Scan for the cell matching the given text and deliver its (X, Y) coordinate at center. 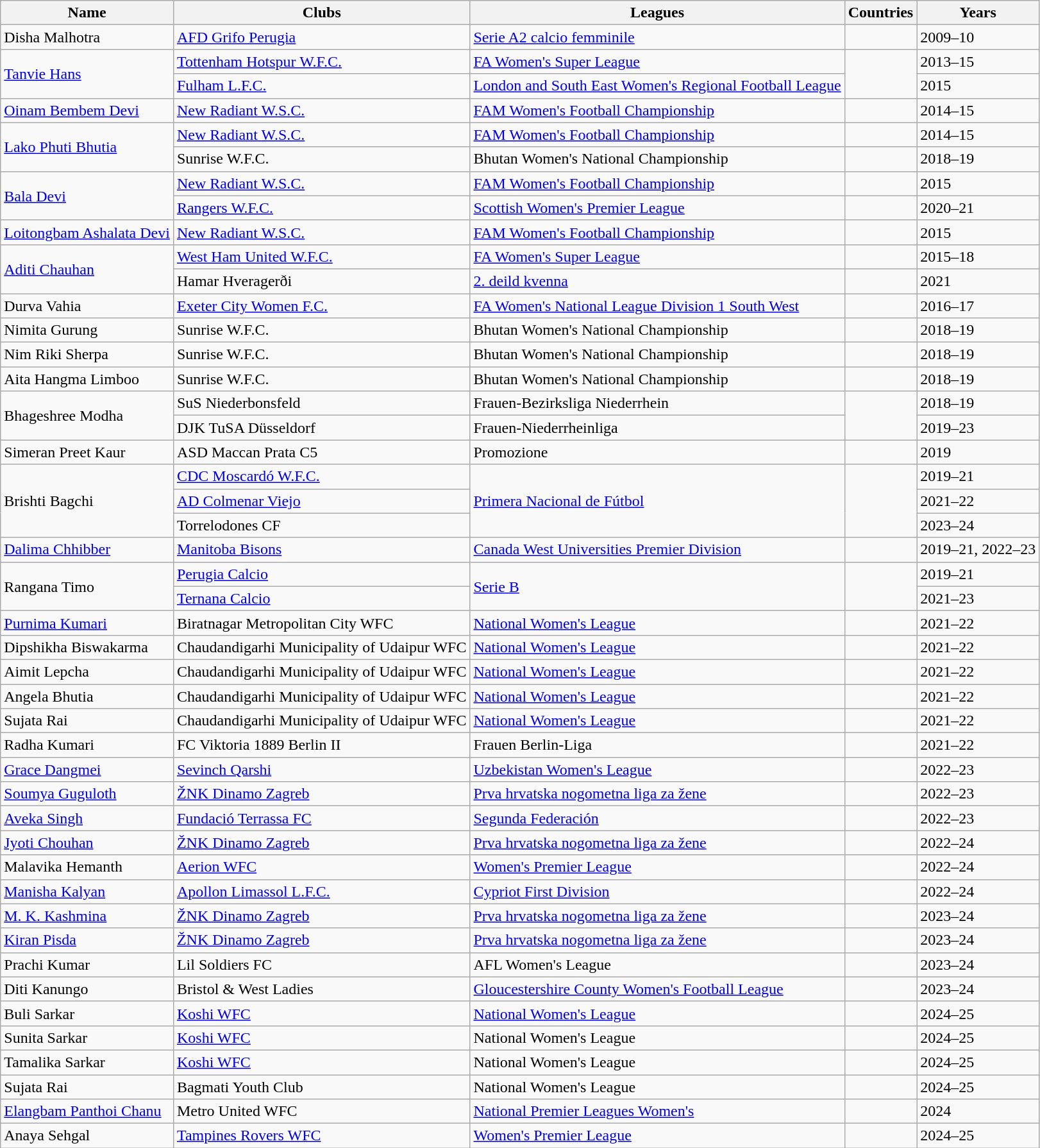
Bristol & West Ladies (322, 989)
CDC Moscardó W.F.C. (322, 477)
Bagmati Youth Club (322, 1087)
Exeter City Women F.C. (322, 306)
Aita Hangma Limboo (87, 379)
Simeran Preet Kaur (87, 452)
Serie A2 calcio femminile (657, 37)
Aimit Lepcha (87, 671)
Radha Kumari (87, 745)
Metro United WFC (322, 1111)
AFL Women's League (657, 965)
Aveka Singh (87, 818)
Angela Bhutia (87, 696)
Promozione (657, 452)
Frauen-Bezirksliga Niederrhein (657, 403)
2021 (978, 281)
Bhageshree Modha (87, 416)
Segunda Federación (657, 818)
Uzbekistan Women's League (657, 770)
Cypriot First Division (657, 891)
Soumya Guguloth (87, 794)
Nimita Gurung (87, 330)
2009–10 (978, 37)
Lako Phuti Bhutia (87, 147)
London and South East Women's Regional Football League (657, 86)
Lil Soldiers FC (322, 965)
Gloucestershire County Women's Football League (657, 989)
Name (87, 13)
Rangana Timo (87, 586)
Frauen Berlin-Liga (657, 745)
2019 (978, 452)
Tanvie Hans (87, 74)
Clubs (322, 13)
AFD Grifo Perugia (322, 37)
Kiran Pisda (87, 940)
Disha Malhotra (87, 37)
Rangers W.F.C. (322, 208)
Aerion WFC (322, 867)
Tottenham Hotspur W.F.C. (322, 62)
SuS Niederbonsfeld (322, 403)
Nim Riki Sherpa (87, 355)
M. K. Kashmina (87, 916)
Scottish Women's Premier League (657, 208)
2019–23 (978, 428)
Elangbam Panthoi Chanu (87, 1111)
DJK TuSA Düsseldorf (322, 428)
Manitoba Bisons (322, 550)
Dalima Chhibber (87, 550)
Tamalika Sarkar (87, 1062)
Brishti Bagchi (87, 501)
2020–21 (978, 208)
Hamar Hveragerði (322, 281)
National Premier Leagues Women's (657, 1111)
Countries (880, 13)
Aditi Chauhan (87, 269)
Biratnagar Metropolitan City WFC (322, 623)
2. deild kvenna (657, 281)
Apollon Limassol L.F.C. (322, 891)
Frauen-Niederrheinliga (657, 428)
Sevinch Qarshi (322, 770)
Ternana Calcio (322, 598)
2024 (978, 1111)
FA Women's National League Division 1 South West (657, 306)
Buli Sarkar (87, 1013)
Prachi Kumar (87, 965)
Canada West Universities Premier Division (657, 550)
Manisha Kalyan (87, 891)
Jyoti Chouhan (87, 843)
FC Viktoria 1889 Berlin II (322, 745)
2019–21, 2022–23 (978, 550)
Malavika Hemanth (87, 867)
Dipshikha Biswakarma (87, 647)
Oinam Bembem Devi (87, 110)
Years (978, 13)
Diti Kanungo (87, 989)
West Ham United W.F.C. (322, 257)
Anaya Sehgal (87, 1136)
2013–15 (978, 62)
Leagues (657, 13)
Grace Dangmei (87, 770)
2021–23 (978, 598)
AD Colmenar Viejo (322, 501)
Fundació Terrassa FC (322, 818)
Fulham L.F.C. (322, 86)
2015–18 (978, 257)
Loitongbam Ashalata Devi (87, 232)
Serie B (657, 586)
Tampines Rovers WFC (322, 1136)
Primera Nacional de Fútbol (657, 501)
ASD Maccan Prata C5 (322, 452)
Torrelodones CF (322, 525)
Perugia Calcio (322, 574)
Durva Vahia (87, 306)
Bala Devi (87, 196)
Purnima Kumari (87, 623)
Sunita Sarkar (87, 1038)
2016–17 (978, 306)
